Detect which cell encompasses the target text, then output its (x, y) center coordinate. 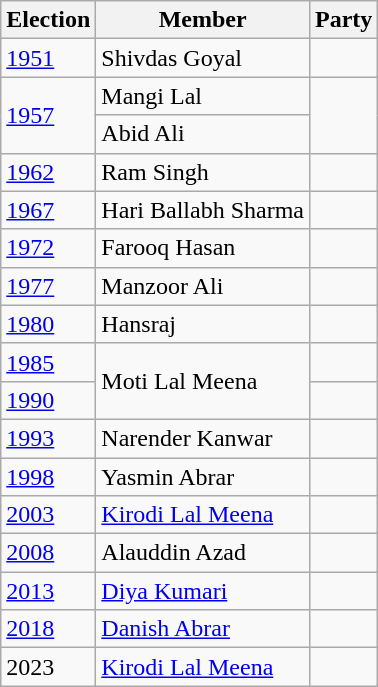
Election (48, 20)
Shivdas Goyal (203, 58)
Danish Abrar (203, 629)
1998 (48, 477)
Member (203, 20)
Hari Ballabh Sharma (203, 210)
1990 (48, 400)
2023 (48, 667)
1951 (48, 58)
1980 (48, 324)
1985 (48, 362)
1993 (48, 438)
2018 (48, 629)
Manzoor Ali (203, 286)
Farooq Hasan (203, 248)
Abid Ali (203, 134)
Yasmin Abrar (203, 477)
2003 (48, 515)
Diya Kumari (203, 591)
Narender Kanwar (203, 438)
Ram Singh (203, 172)
2008 (48, 553)
Alauddin Azad (203, 553)
1957 (48, 115)
2013 (48, 591)
Mangi Lal (203, 96)
1972 (48, 248)
1967 (48, 210)
Moti Lal Meena (203, 381)
1962 (48, 172)
1977 (48, 286)
Hansraj (203, 324)
Party (343, 20)
